Output the (x, y) coordinate of the center of the cell containing the given text.  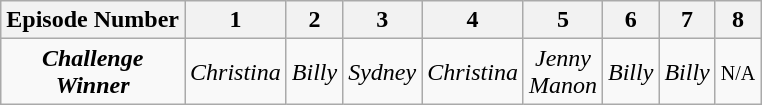
Episode Number (93, 20)
7 (687, 20)
1 (235, 20)
8 (738, 20)
6 (631, 20)
5 (562, 20)
Sydney (382, 72)
ChallengeWinner (93, 72)
4 (473, 20)
2 (314, 20)
JennyManon (562, 72)
N/A (738, 72)
3 (382, 20)
